Return the [X, Y] coordinate for the center point of the cell that contains the specified text.  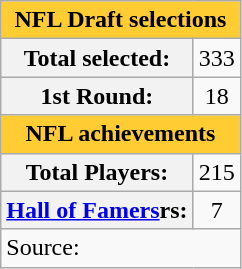
Hall of Famersrs: [97, 210]
Total selected: [97, 58]
NFL Draft selections [120, 20]
7 [216, 210]
215 [216, 172]
NFL achievements [120, 134]
Source: [120, 248]
1st Round: [97, 96]
Total Players: [97, 172]
18 [216, 96]
333 [216, 58]
